Search for the cell housing the specified text and yield its (x, y) center coordinate. 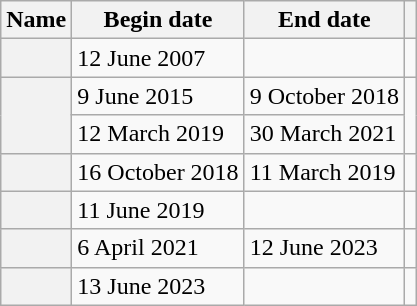
13 June 2023 (158, 286)
Name (36, 20)
11 March 2019 (324, 172)
12 March 2019 (158, 134)
End date (324, 20)
Begin date (158, 20)
9 June 2015 (158, 96)
9 October 2018 (324, 96)
12 June 2007 (158, 58)
11 June 2019 (158, 210)
12 June 2023 (324, 248)
6 April 2021 (158, 248)
16 October 2018 (158, 172)
30 March 2021 (324, 134)
